Return [X, Y] of the center of cell containing provided text 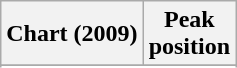
Chart (2009) [72, 34]
Peakposition [189, 34]
